Capture the cell that displays the provided text and extract its (X, Y) central coordinate. 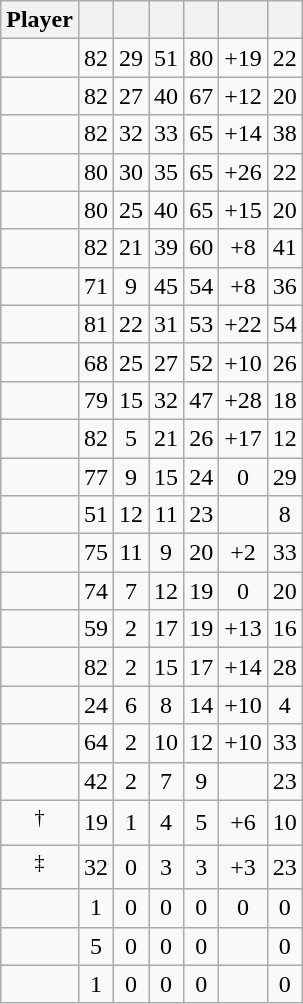
‡ (40, 868)
14 (202, 705)
68 (96, 362)
31 (166, 324)
38 (284, 134)
60 (202, 248)
+3 (244, 868)
36 (284, 286)
35 (166, 172)
† (40, 822)
16 (284, 629)
+22 (244, 324)
47 (202, 400)
+13 (244, 629)
+2 (244, 553)
41 (284, 248)
+15 (244, 210)
71 (96, 286)
+19 (244, 58)
18 (284, 400)
74 (96, 591)
67 (202, 96)
64 (96, 743)
45 (166, 286)
42 (96, 781)
Player (40, 20)
39 (166, 248)
+17 (244, 438)
+12 (244, 96)
75 (96, 553)
28 (284, 667)
+26 (244, 172)
+6 (244, 822)
6 (132, 705)
59 (96, 629)
53 (202, 324)
+28 (244, 400)
81 (96, 324)
79 (96, 400)
30 (132, 172)
77 (96, 477)
52 (202, 362)
